Capture the cell that displays the provided text and extract its (X, Y) central coordinate. 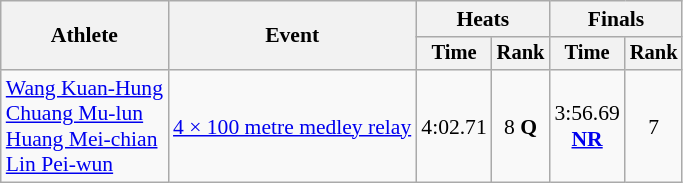
Heats (482, 19)
Athlete (84, 36)
8 Q (521, 126)
Finals (616, 19)
Wang Kuan-HungChuang Mu-lunHuang Mei-chianLin Pei-wun (84, 126)
4 × 100 metre medley relay (292, 126)
3:56.69NR (586, 126)
4:02.71 (454, 126)
7 (654, 126)
Event (292, 36)
